Extract the (X, Y) coordinate from the center of the cell holding the provided text.  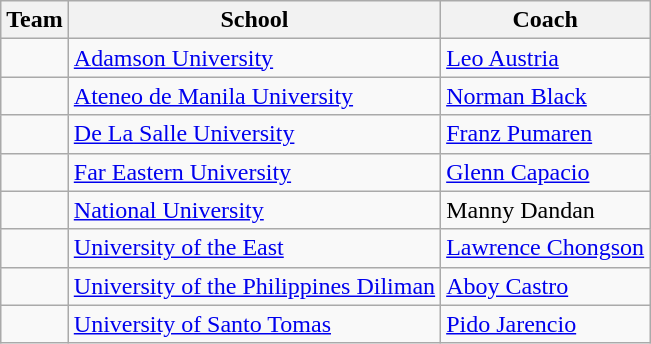
Franz Pumaren (546, 134)
University of Santo Tomas (254, 324)
Far Eastern University (254, 172)
Ateneo de Manila University (254, 96)
University of the Philippines Diliman (254, 286)
Adamson University (254, 58)
Leo Austria (546, 58)
Manny Dandan (546, 210)
Pido Jarencio (546, 324)
Aboy Castro (546, 286)
National University (254, 210)
Team (35, 20)
De La Salle University (254, 134)
Lawrence Chongson (546, 248)
Glenn Capacio (546, 172)
Norman Black (546, 96)
School (254, 20)
Coach (546, 20)
University of the East (254, 248)
